Provide the [X, Y] coordinate of the cell's center where the given text is located.  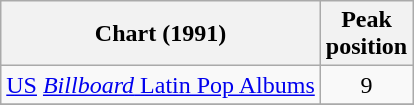
Chart (1991) [161, 34]
9 [366, 85]
Peakposition [366, 34]
US Billboard Latin Pop Albums [161, 85]
